Output the (x, y) coordinate of the center of the cell containing the given text.  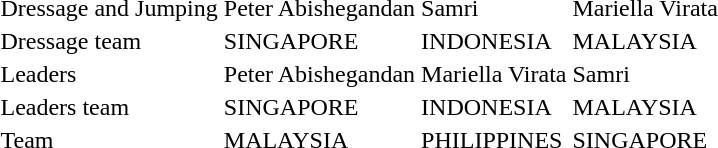
Peter Abishegandan (319, 74)
Mariella Virata (494, 74)
